From the cell containing the given text, extract its center point as (X, Y) coordinate. 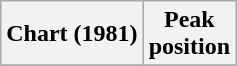
Peakposition (189, 34)
Chart (1981) (72, 34)
